Determine the (x, y) coordinate at the center of the cell enclosing the given text.  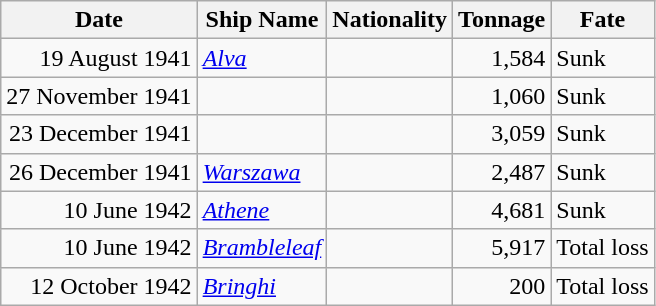
27 November 1941 (99, 96)
12 October 1942 (99, 286)
Date (99, 20)
Athene (262, 210)
Bringhi (262, 286)
2,487 (502, 172)
19 August 1941 (99, 58)
Alva (262, 58)
Fate (602, 20)
Tonnage (502, 20)
23 December 1941 (99, 134)
Brambleleaf (262, 248)
4,681 (502, 210)
3,059 (502, 134)
1,060 (502, 96)
200 (502, 286)
1,584 (502, 58)
Nationality (390, 20)
Ship Name (262, 20)
5,917 (502, 248)
Warszawa (262, 172)
26 December 1941 (99, 172)
